Return (x, y) of the center of cell containing provided text 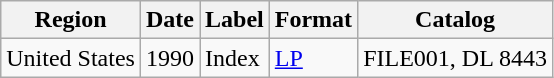
Region (71, 20)
FILE001, DL 8443 (456, 58)
Date (170, 20)
United States (71, 58)
Index (235, 58)
Catalog (456, 20)
Label (235, 20)
Format (313, 20)
LP (313, 58)
1990 (170, 58)
